Scan for the cell matching the given text and deliver its [x, y] coordinate at center. 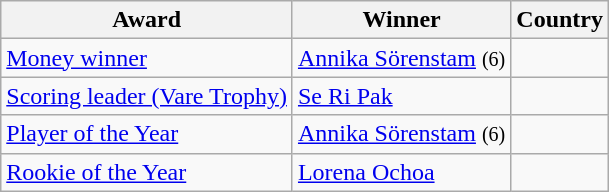
Rookie of the Year [147, 172]
Money winner [147, 58]
Scoring leader (Vare Trophy) [147, 96]
Se Ri Pak [401, 96]
Winner [401, 20]
Country [560, 20]
Award [147, 20]
Player of the Year [147, 134]
Lorena Ochoa [401, 172]
